Detect which cell encompasses the target text, then output its (X, Y) center coordinate. 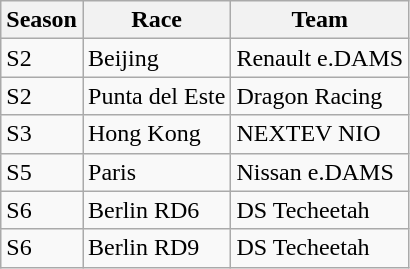
S3 (42, 134)
Team (320, 20)
Berlin RD6 (156, 210)
Nissan e.DAMS (320, 172)
Renault e.DAMS (320, 58)
NEXTEV NIO (320, 134)
Race (156, 20)
Punta del Este (156, 96)
S5 (42, 172)
Beijing (156, 58)
Berlin RD9 (156, 248)
Season (42, 20)
Hong Kong (156, 134)
Dragon Racing (320, 96)
Paris (156, 172)
